Capture the cell that displays the provided text and extract its [x, y] central coordinate. 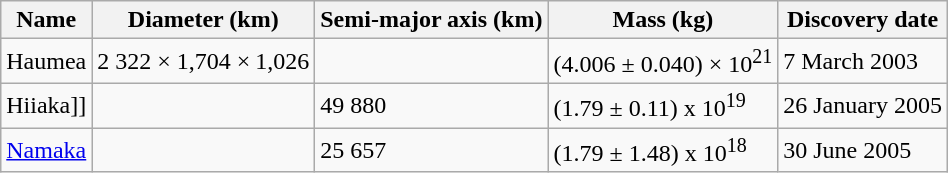
7 March 2003 [863, 62]
Diameter (km) [204, 20]
2 322 × 1,704 × 1,026 [204, 62]
Mass (kg) [663, 20]
Haumea [46, 62]
25 657 [432, 150]
(1.79 ± 0.11) x 1019 [663, 106]
Namaka [46, 150]
(4.006 ± 0.040) × 1021 [663, 62]
Semi-major axis (km) [432, 20]
49 880 [432, 106]
30 June 2005 [863, 150]
Hiiaka]] [46, 106]
Name [46, 20]
Discovery date [863, 20]
26 January 2005 [863, 106]
(1.79 ± 1.48) x 1018 [663, 150]
